Capture the cell that displays the provided text and extract its (x, y) central coordinate. 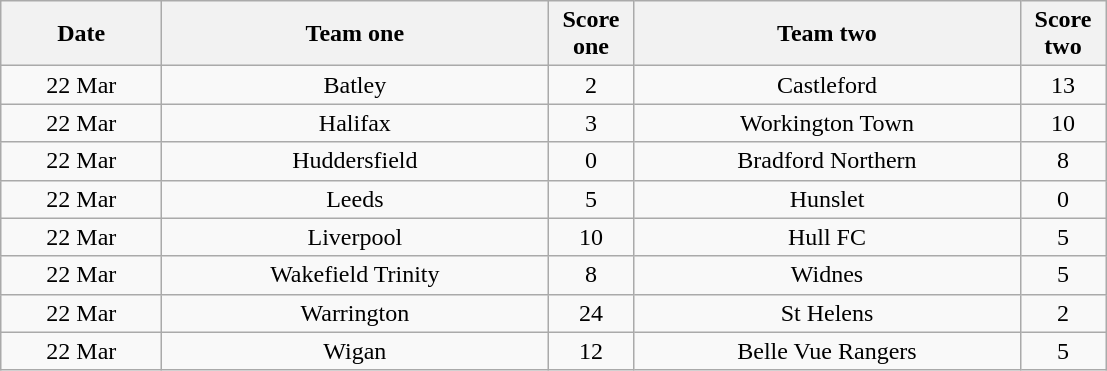
Wakefield Trinity (355, 275)
24 (591, 313)
Score one (591, 34)
Score two (1063, 34)
Liverpool (355, 237)
Belle Vue Rangers (827, 351)
Leeds (355, 199)
Hunslet (827, 199)
Widnes (827, 275)
12 (591, 351)
Date (82, 34)
Team one (355, 34)
Workington Town (827, 123)
Castleford (827, 85)
Team two (827, 34)
13 (1063, 85)
Bradford Northern (827, 161)
Huddersfield (355, 161)
Batley (355, 85)
Warrington (355, 313)
Halifax (355, 123)
Wigan (355, 351)
3 (591, 123)
Hull FC (827, 237)
St Helens (827, 313)
